From the cell containing the given text, extract its center point as (x, y) coordinate. 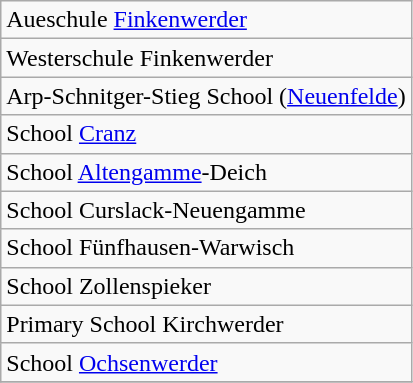
School Curslack-Neuengamme (206, 210)
School Altengamme-Deich (206, 172)
Westerschule Finkenwerder (206, 58)
School Zollenspieker (206, 286)
School Fünfhausen-Warwisch (206, 248)
Arp-Schnitger-Stieg School (Neuenfelde) (206, 96)
Aueschule Finkenwerder (206, 20)
School Cranz (206, 134)
School Ochsenwerder (206, 362)
Primary School Kirchwerder (206, 324)
